Extract the [x, y] coordinate from the center of the cell holding the provided text.  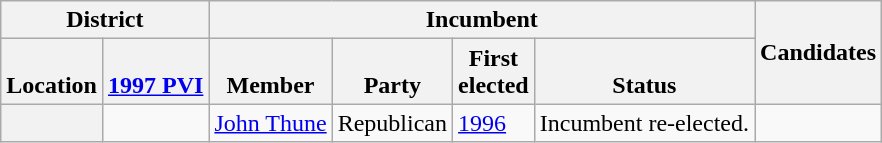
John Thune [270, 123]
Member [270, 72]
Party [392, 72]
District [105, 20]
Incumbent re-elected. [644, 123]
1997 PVI [155, 72]
Location [52, 72]
1996 [494, 123]
Status [644, 72]
Firstelected [494, 72]
Incumbent [482, 20]
Republican [392, 123]
Candidates [818, 52]
